Provide the (X, Y) coordinate of the cell's center where the given text is located.  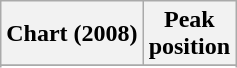
Chart (2008) (72, 34)
Peakposition (189, 34)
